Output the [X, Y] coordinate of the center of the cell containing the given text.  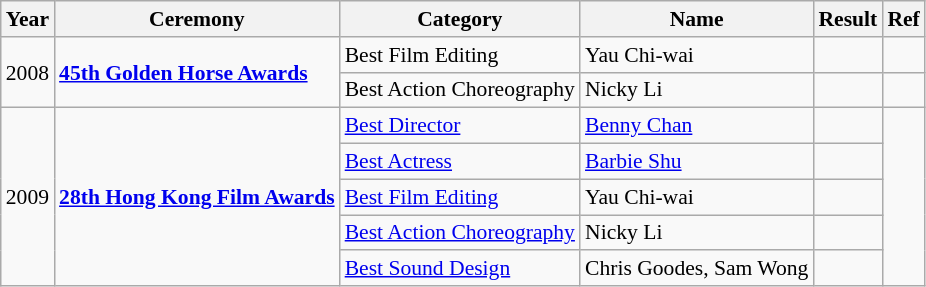
Ref [903, 19]
Result [848, 19]
Best Actress [460, 162]
2008 [28, 72]
Barbie Shu [696, 162]
Name [696, 19]
45th Golden Horse Awards [197, 72]
Category [460, 19]
Benny Chan [696, 126]
Best Director [460, 126]
Year [28, 19]
Ceremony [197, 19]
Best Sound Design [460, 269]
28th Hong Kong Film Awards [197, 197]
Chris Goodes, Sam Wong [696, 269]
2009 [28, 197]
